For the text-containing cell, return its midpoint in (X, Y) coordinate format. 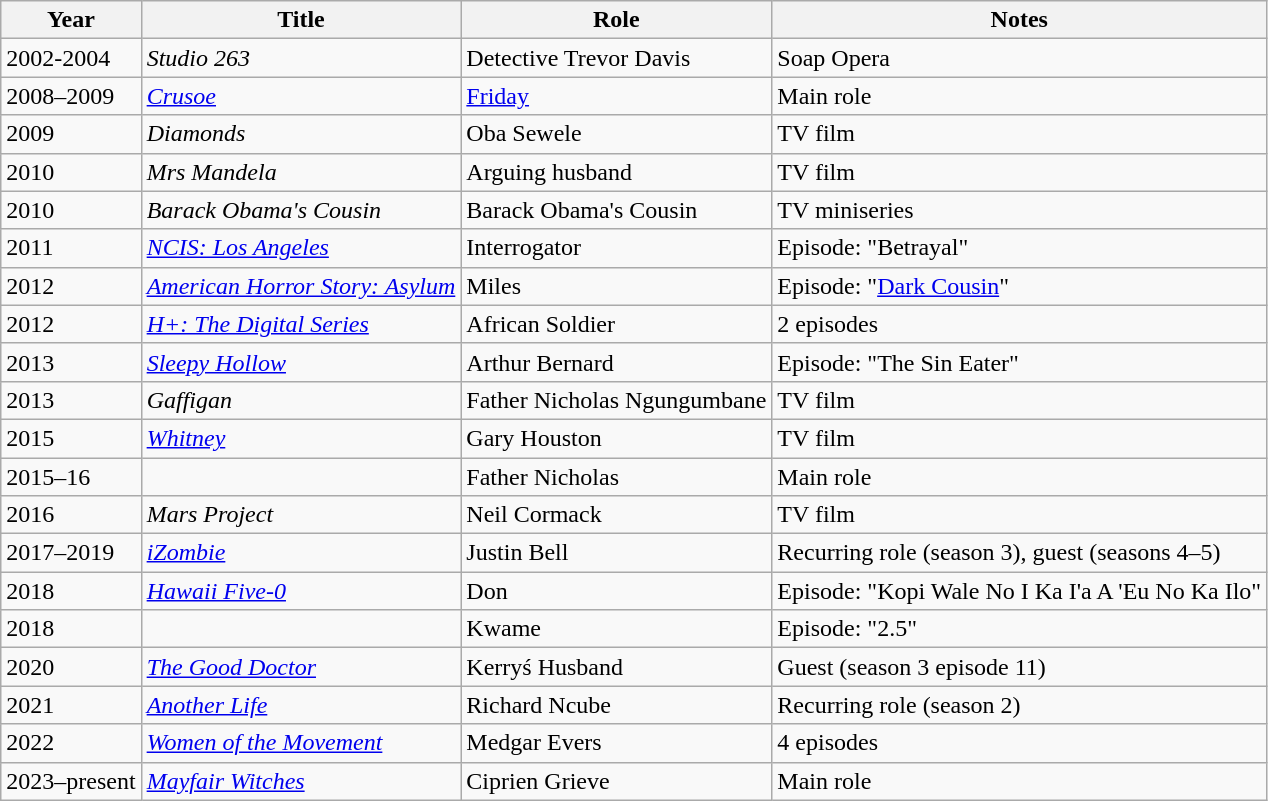
Father Nicholas Ngungumbane (616, 400)
American Horror Story: Asylum (301, 286)
Episode: "Kopi Wale No I Ka I'a A 'Eu No Ka Ilo" (1020, 591)
Detective Trevor Davis (616, 58)
Sleepy Hollow (301, 362)
Role (616, 20)
Mrs Mandela (301, 172)
Interrogator (616, 248)
H+: The Digital Series (301, 324)
African Soldier (616, 324)
Father Nicholas (616, 477)
Studio 263 (301, 58)
Arguing husband (616, 172)
iZombie (301, 553)
Notes (1020, 20)
Episode: "Betrayal" (1020, 248)
Mars Project (301, 515)
Recurring role (season 2) (1020, 705)
Episode: "2.5" (1020, 629)
NCIS: Los Angeles (301, 248)
2022 (71, 743)
TV miniseries (1020, 210)
2015 (71, 438)
2011 (71, 248)
Hawaii Five-0 (301, 591)
4 episodes (1020, 743)
2021 (71, 705)
The Good Doctor (301, 667)
Whitney (301, 438)
Episode: "Dark Cousin" (1020, 286)
2002-2004 (71, 58)
Gary Houston (616, 438)
Crusoe (301, 96)
Mayfair Witches (301, 781)
2 episodes (1020, 324)
2020 (71, 667)
Women of the Movement (301, 743)
Soap Opera (1020, 58)
Friday (616, 96)
2017–2019 (71, 553)
Medgar Evers (616, 743)
Justin Bell (616, 553)
Don (616, 591)
2008–2009 (71, 96)
Kerryś Husband (616, 667)
2016 (71, 515)
Gaffigan (301, 400)
2023–present (71, 781)
Year (71, 20)
Diamonds (301, 134)
Recurring role (season 3), guest (seasons 4–5) (1020, 553)
Episode: "The Sin Eater" (1020, 362)
Title (301, 20)
Richard Ncube (616, 705)
Guest (season 3 episode 11) (1020, 667)
Arthur Bernard (616, 362)
Ciprien Grieve (616, 781)
Oba Sewele (616, 134)
2009 (71, 134)
2015–16 (71, 477)
Another Life (301, 705)
Kwame (616, 629)
Miles (616, 286)
Neil Cormack (616, 515)
